Extract the [X, Y] coordinate from the center of the cell holding the provided text.  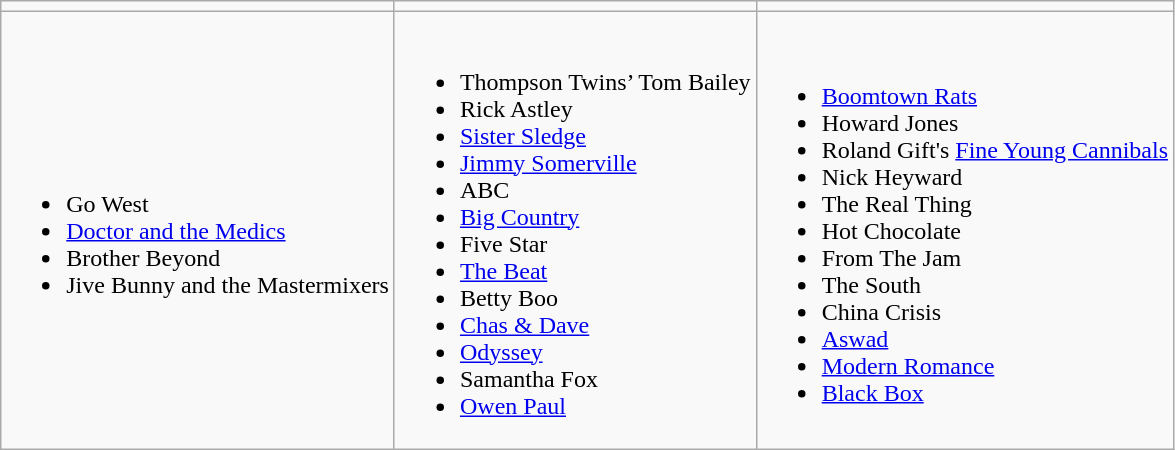
Go WestDoctor and the MedicsBrother BeyondJive Bunny and the Mastermixers [198, 230]
Thompson Twins’ Tom BaileyRick AstleySister SledgeJimmy SomervilleABCBig CountryFive StarThe BeatBetty BooChas & DaveOdysseySamantha FoxOwen Paul [575, 230]
